Return [X, Y] of the center of cell containing provided text 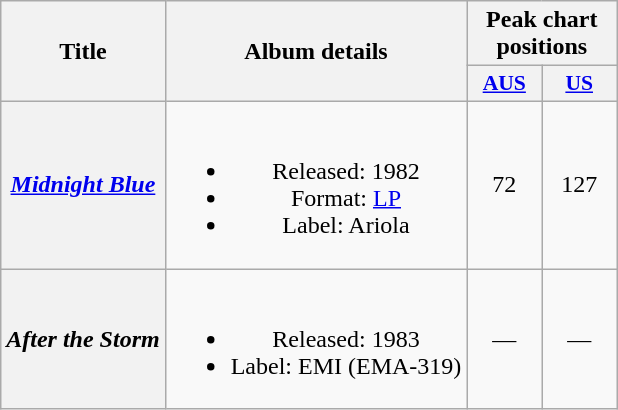
Midnight Blue [83, 184]
127 [580, 184]
Title [83, 52]
Peak chart positions [542, 34]
After the Storm [83, 338]
Released: 1982Format: LPLabel: Ariola [316, 184]
Album details [316, 52]
Released: 1983Label: EMI (EMA-319) [316, 338]
US [580, 84]
AUS [504, 84]
72 [504, 184]
